Capture the cell that displays the provided text and extract its [x, y] central coordinate. 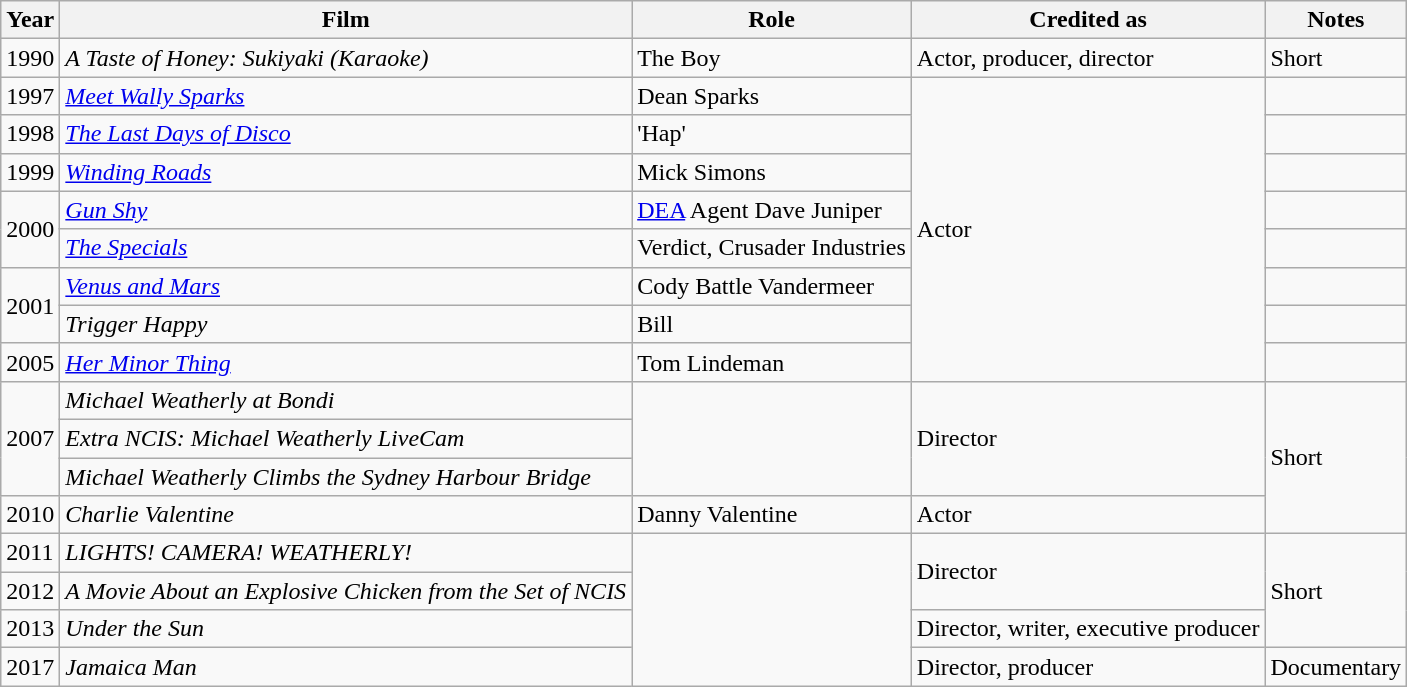
A Movie About an Explosive Chicken from the Set of NCIS [346, 591]
1999 [30, 172]
'Hap' [772, 134]
Gun Shy [346, 210]
The Specials [346, 248]
A Taste of Honey: Sukiyaki (Karaoke) [346, 58]
DEA Agent Dave Juniper [772, 210]
Venus and Mars [346, 286]
2017 [30, 667]
2007 [30, 438]
Notes [1336, 20]
Under the Sun [346, 629]
The Last Days of Disco [346, 134]
1998 [30, 134]
2013 [30, 629]
Director, writer, executive producer [1088, 629]
Her Minor Thing [346, 362]
Role [772, 20]
Actor, producer, director [1088, 58]
Michael Weatherly at Bondi [346, 400]
2010 [30, 515]
Trigger Happy [346, 324]
Film [346, 20]
Extra NCIS: Michael Weatherly LiveCam [346, 438]
2000 [30, 229]
LIGHTS! CAMERA! WEATHERLY! [346, 553]
Michael Weatherly Climbs the Sydney Harbour Bridge [346, 477]
Charlie Valentine [346, 515]
Danny Valentine [772, 515]
Bill [772, 324]
2001 [30, 305]
Mick Simons [772, 172]
Year [30, 20]
2012 [30, 591]
1990 [30, 58]
1997 [30, 96]
Documentary [1336, 667]
The Boy [772, 58]
Tom Lindeman [772, 362]
2011 [30, 553]
Jamaica Man [346, 667]
Meet Wally Sparks [346, 96]
Verdict, Crusader Industries [772, 248]
Winding Roads [346, 172]
2005 [30, 362]
Director, producer [1088, 667]
Credited as [1088, 20]
Dean Sparks [772, 96]
Cody Battle Vandermeer [772, 286]
